Provide the [x, y] coordinate of the cell's center where the given text is located.  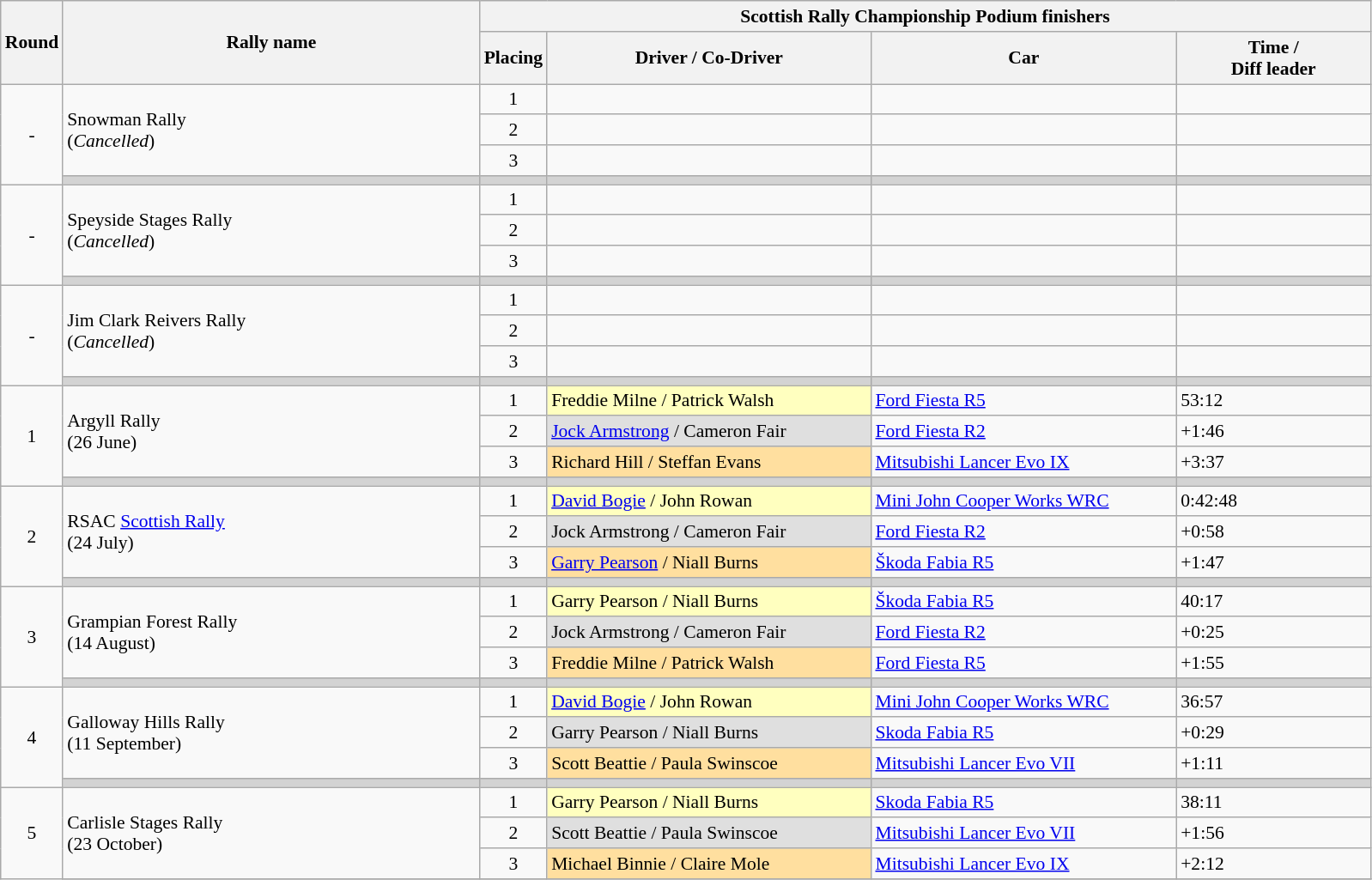
Galloway Hills Rally (11 September) [271, 733]
0:42:48 [1273, 501]
4 [33, 737]
+1:47 [1273, 562]
53:12 [1273, 401]
+1:56 [1273, 834]
Michael Binnie / Claire Mole [709, 864]
Argyll Rally(26 June) [271, 431]
+0:29 [1273, 733]
36:57 [1273, 702]
Carlisle Stages Rally(23 October) [271, 833]
+0:58 [1273, 532]
Speyside Stages Rally (Cancelled) [271, 230]
Richard Hill / Steffan Evans [709, 462]
38:11 [1273, 803]
RSAC Scottish Rally(24 July) [271, 532]
Driver / Co-Driver [709, 58]
Car [1023, 58]
Grampian Forest Rally (14 August) [271, 632]
Time /Diff leader [1273, 58]
Round [33, 43]
+1:46 [1273, 432]
Rally name [271, 43]
+0:25 [1273, 633]
+1:11 [1273, 763]
+1:55 [1273, 663]
40:17 [1273, 602]
5 [33, 833]
+2:12 [1273, 864]
Snowman Rally(Cancelled) [271, 130]
Placing [513, 58]
Scottish Rally Championship Podium finishers [926, 16]
Jim Clark Reivers Rally (Cancelled) [271, 331]
+3:37 [1273, 462]
